For the text-containing cell, return its midpoint in (X, Y) coordinate format. 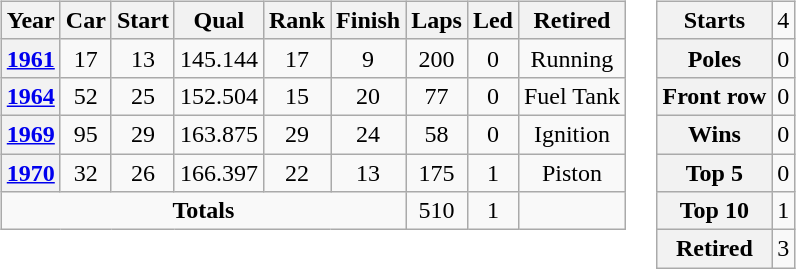
24 (368, 134)
Ignition (572, 134)
Qual (218, 20)
Running (572, 58)
58 (437, 134)
32 (86, 173)
Car (86, 20)
Totals (203, 211)
Year (30, 20)
Starts (714, 20)
Poles (714, 58)
Start (142, 20)
152.504 (218, 96)
Laps (437, 20)
145.144 (218, 58)
3 (784, 249)
1964 (30, 96)
20 (368, 96)
26 (142, 173)
163.875 (218, 134)
510 (437, 211)
200 (437, 58)
9 (368, 58)
Piston (572, 173)
Top 10 (714, 211)
77 (437, 96)
1969 (30, 134)
Front row (714, 96)
Rank (296, 20)
95 (86, 134)
Wins (714, 134)
1970 (30, 173)
1961 (30, 58)
15 (296, 96)
Led (492, 20)
Finish (368, 20)
175 (437, 173)
52 (86, 96)
4 (784, 20)
Top 5 (714, 173)
166.397 (218, 173)
25 (142, 96)
22 (296, 173)
Fuel Tank (572, 96)
